Extract the (X, Y) coordinate from the center of the cell holding the provided text.  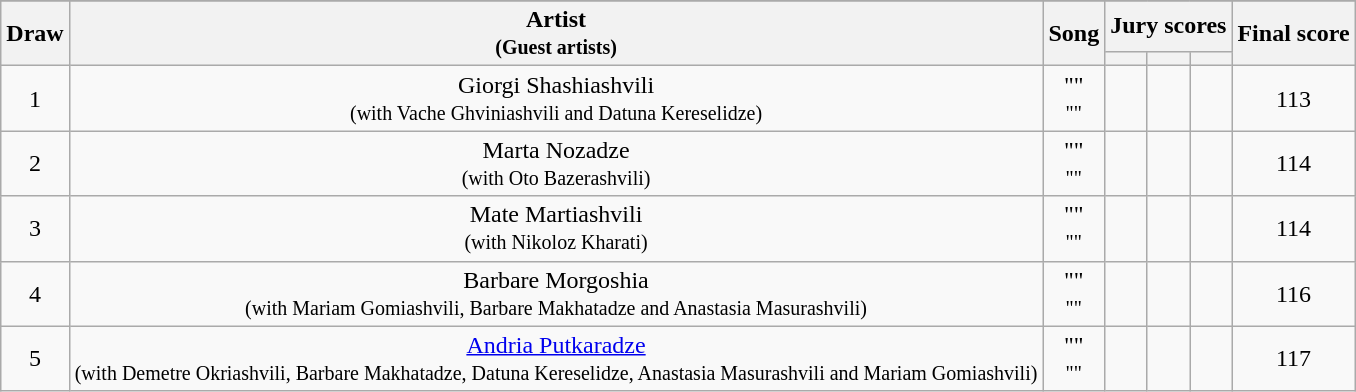
117 (1294, 358)
4 (35, 294)
2 (35, 164)
116 (1294, 294)
Artist(Guest artists) (556, 34)
Draw (35, 34)
Final score (1294, 34)
113 (1294, 98)
Andria Putkaradze(with Demetre Okriashvili, Barbare Makhatadze, Datuna Kereselidze, Anastasia Masurashvili and Mariam Gomiashvili) (556, 358)
5 (35, 358)
Song (1074, 34)
3 (35, 228)
Barbare Morgoshia(with Mariam Gomiashvili, Barbare Makhatadze and Anastasia Masurashvili) (556, 294)
Mate Martiashvili(with Nikoloz Kharati) (556, 228)
Giorgi Shashiashvili(with Vache Ghviniashvili and Datuna Kereselidze) (556, 98)
1 (35, 98)
Marta Nozadze(with Oto Bazerashvili) (556, 164)
Jury scores (1168, 26)
